Provide the [X, Y] coordinate of the cell's center where the given text is located.  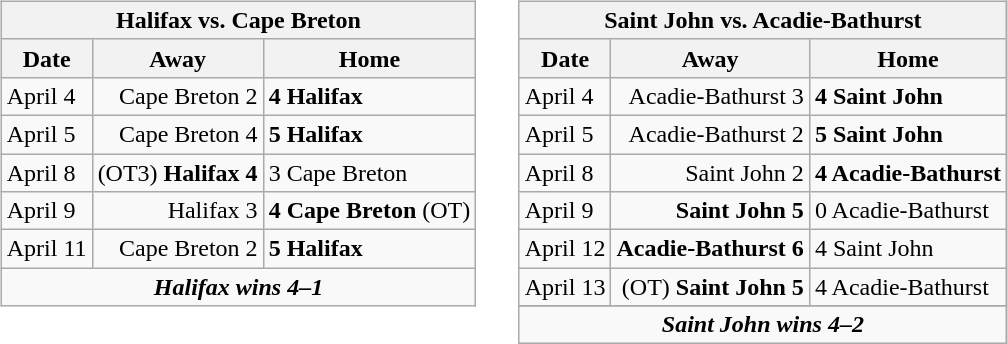
Saint John 5 [710, 211]
Halifax wins 4–1 [238, 287]
Saint John wins 4–2 [762, 325]
Halifax vs. Cape Breton [238, 20]
April 11 [46, 249]
April 12 [565, 249]
(OT3) Halifax 4 [178, 173]
Acadie-Bathurst 6 [710, 249]
Acadie-Bathurst 2 [710, 134]
Saint John 2 [710, 173]
Cape Breton 4 [178, 134]
Acadie-Bathurst 3 [710, 96]
3 Cape Breton [370, 173]
5 Saint John [908, 134]
0 Acadie-Bathurst [908, 211]
4 Cape Breton (OT) [370, 211]
Saint John vs. Acadie-Bathurst [762, 20]
Halifax 3 [178, 211]
4 Halifax [370, 96]
(OT) Saint John 5 [710, 287]
April 13 [565, 287]
